Search for the cell housing the specified text and yield its [x, y] center coordinate. 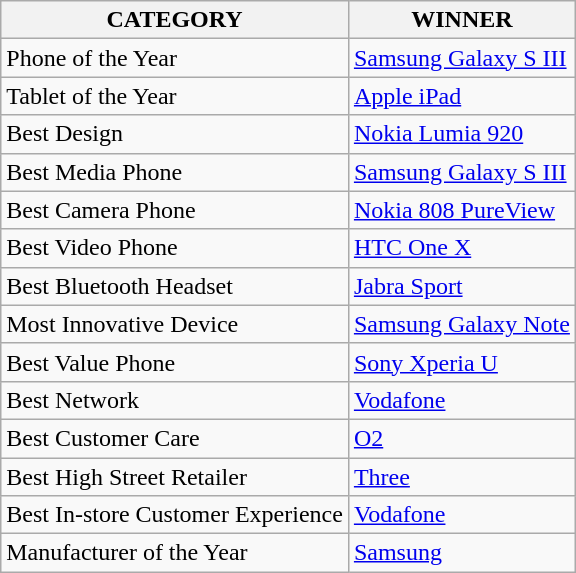
Best Network [175, 400]
Nokia Lumia 920 [462, 134]
Manufacturer of the Year [175, 553]
Apple iPad [462, 96]
Best Video Phone [175, 248]
Jabra Sport [462, 286]
CATEGORY [175, 20]
Best Camera Phone [175, 210]
HTC One X [462, 248]
Best Value Phone [175, 362]
Most Innovative Device [175, 324]
Best Bluetooth Headset [175, 286]
WINNER [462, 20]
Best Media Phone [175, 172]
Best In-store Customer Experience [175, 515]
Three [462, 477]
O2 [462, 438]
Samsung [462, 553]
Best Design [175, 134]
Phone of the Year [175, 58]
Samsung Galaxy Note [462, 324]
Sony Xperia U [462, 362]
Tablet of the Year [175, 96]
Best Customer Care [175, 438]
Best High Street Retailer [175, 477]
Nokia 808 PureView [462, 210]
